Find where the given text appears and provide that cell's center as (x, y) coordinate. 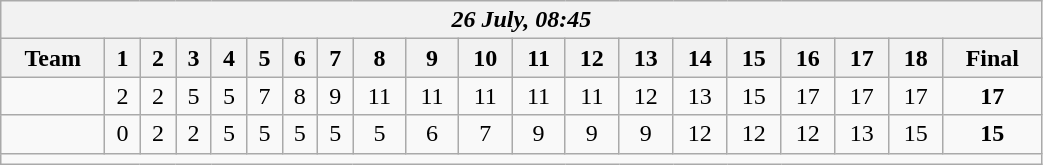
Team (53, 58)
18 (916, 58)
3 (194, 58)
10 (485, 58)
26 July, 08:45 (522, 20)
0 (122, 134)
Final (992, 58)
14 (700, 58)
1 (122, 58)
4 (228, 58)
16 (808, 58)
